Capture the cell that displays the provided text and extract its (X, Y) central coordinate. 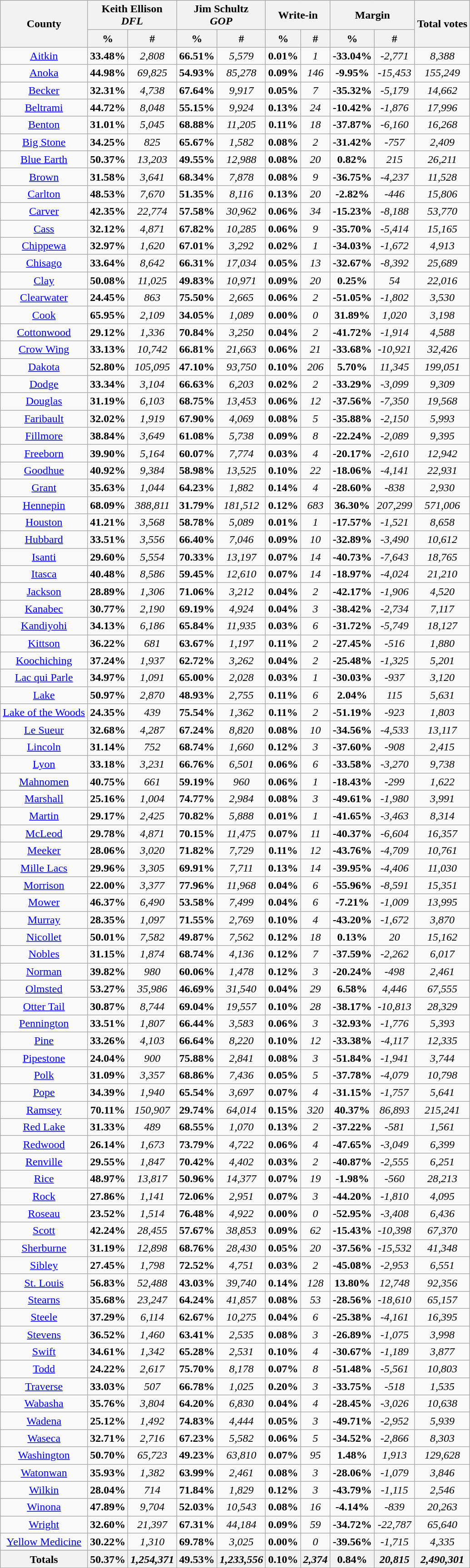
71.82% (197, 851)
52.03% (197, 1507)
29.78% (108, 833)
62.67% (197, 1317)
3,104 (153, 384)
44,184 (242, 1524)
22 (315, 470)
Lyon (44, 764)
-37.87% (352, 125)
Mower (44, 902)
1,803 (442, 712)
6,203 (242, 384)
3,250 (242, 332)
2,984 (242, 799)
61.08% (197, 436)
-446 (394, 194)
23.52% (108, 1213)
69.78% (197, 1542)
-43.20% (352, 920)
32.31% (108, 90)
8,303 (442, 1438)
Itasca (44, 574)
8,586 (153, 574)
Cottonwood (44, 332)
33.18% (108, 764)
16,395 (442, 1317)
-43.76% (352, 851)
25.16% (108, 799)
28,213 (442, 1179)
Chippewa (44, 246)
-20.24% (352, 971)
3,641 (153, 177)
22,774 (153, 211)
-37.59% (352, 954)
-4,709 (394, 851)
32.68% (108, 730)
44.72% (108, 108)
Wadena (44, 1421)
-1,810 (394, 1196)
1,020 (394, 315)
1,097 (153, 920)
3,991 (442, 799)
72.06% (197, 1196)
-34.03% (352, 246)
-41.65% (352, 816)
Mille Lacs (44, 868)
29.55% (108, 1162)
65.00% (197, 678)
1,673 (153, 1144)
Steele (44, 1317)
19,568 (442, 401)
59.45% (197, 574)
-1,776 (394, 1023)
-908 (394, 747)
Pine (44, 1040)
65.95% (108, 315)
18,127 (442, 626)
661 (153, 781)
38,853 (242, 1231)
2,951 (242, 1196)
1,089 (242, 315)
-38.17% (352, 1006)
8,820 (242, 730)
12,898 (153, 1248)
71.55% (197, 920)
29.12% (108, 332)
58.78% (197, 523)
Wilkin (44, 1490)
50.08% (108, 281)
13,203 (153, 159)
-44.20% (352, 1196)
40.75% (108, 781)
39,740 (242, 1282)
Scott (44, 1231)
13,525 (242, 470)
-15.43% (352, 1231)
70.84% (197, 332)
-32.67% (352, 263)
3,025 (242, 1542)
0.25% (352, 281)
34 (315, 211)
3,262 (242, 661)
85,278 (242, 73)
-1,115 (394, 1490)
3,649 (153, 436)
-2.82% (352, 194)
-33.38% (352, 1040)
5,888 (242, 816)
320 (315, 1110)
38.84% (108, 436)
Renville (44, 1162)
28.35% (108, 920)
68.34% (197, 177)
-5,749 (394, 626)
1,937 (153, 661)
-40.73% (352, 557)
5,641 (442, 1093)
8,178 (242, 1369)
3,870 (442, 920)
5,089 (242, 523)
5,579 (242, 56)
41,348 (442, 1248)
24 (315, 108)
Lincoln (44, 747)
1,233,556 (242, 1559)
3,305 (153, 868)
66.31% (197, 263)
206 (315, 367)
215 (394, 159)
10,543 (242, 1507)
3,998 (442, 1334)
Beltrami (44, 108)
Le Sueur (44, 730)
-839 (394, 1507)
67.90% (197, 419)
27.86% (108, 1196)
2,190 (153, 609)
Wabasha (44, 1404)
7,582 (153, 937)
25.12% (108, 1421)
53,770 (442, 211)
7,499 (242, 902)
-35.88% (352, 419)
3,357 (153, 1075)
Kandiyohi (44, 626)
1,254,371 (153, 1559)
15,165 (442, 228)
-937 (394, 678)
-33.58% (352, 764)
62.72% (197, 661)
17,034 (242, 263)
11,205 (242, 125)
-30.67% (352, 1352)
24.45% (108, 298)
24.35% (108, 712)
-1,189 (394, 1352)
3,568 (153, 523)
3,846 (442, 1473)
-3,490 (394, 540)
-22,787 (394, 1524)
-31.15% (352, 1093)
1,880 (442, 643)
50.01% (108, 937)
-3,026 (394, 1404)
Fillmore (44, 436)
-498 (394, 971)
51.35% (197, 194)
3,744 (442, 1058)
Roseau (44, 1213)
12,335 (442, 1040)
49.83% (197, 281)
33.13% (108, 350)
65,723 (153, 1455)
31.89% (352, 315)
Marshall (44, 799)
-10,398 (394, 1231)
-3,099 (394, 384)
863 (153, 298)
1.48% (352, 1455)
-4.14% (352, 1507)
66.44% (197, 1023)
Nicollet (44, 937)
30.77% (108, 609)
Kittson (44, 643)
60.06% (197, 971)
Meeker (44, 851)
10,638 (442, 1404)
-36.75% (352, 177)
11,030 (442, 868)
1,460 (153, 1334)
-581 (394, 1127)
42.24% (108, 1231)
-33.68% (352, 350)
Polk (44, 1075)
-28.56% (352, 1300)
6.58% (352, 989)
69.91% (197, 868)
32.71% (108, 1438)
70.33% (197, 557)
22,931 (442, 470)
4,136 (242, 954)
5,993 (442, 419)
9,395 (442, 436)
2,665 (242, 298)
1,874 (153, 954)
71.06% (197, 592)
-1,802 (394, 298)
5,045 (153, 125)
30.87% (108, 1006)
67.64% (197, 90)
Winona (44, 1507)
29.96% (108, 868)
66.63% (197, 384)
-49.71% (352, 1421)
Traverse (44, 1386)
-2,610 (394, 453)
-51.19% (352, 712)
-1,757 (394, 1093)
56.83% (108, 1282)
-3,270 (394, 764)
28,329 (442, 1006)
2,415 (442, 747)
68.88% (197, 125)
-28.45% (352, 1404)
-34.56% (352, 730)
9,309 (442, 384)
77.96% (197, 885)
21,210 (442, 574)
16,268 (442, 125)
Houston (44, 523)
-757 (394, 142)
3,120 (442, 678)
47.89% (108, 1507)
439 (153, 712)
-38.42% (352, 609)
5,393 (442, 1023)
1,044 (153, 488)
Total votes (442, 24)
Norman (44, 971)
66.81% (197, 350)
-1,009 (394, 902)
-35.70% (352, 228)
13,117 (442, 730)
5,631 (442, 695)
47.10% (197, 367)
13,817 (153, 1179)
6,017 (442, 954)
2,109 (153, 315)
67.23% (197, 1438)
-37.78% (352, 1075)
28.04% (108, 1490)
7,046 (242, 540)
66.40% (197, 540)
1,336 (153, 332)
3,292 (242, 246)
74.77% (197, 799)
2,425 (153, 816)
65,640 (442, 1524)
-10.42% (352, 108)
50.96% (197, 1179)
146 (315, 73)
Benton (44, 125)
Grant (44, 488)
9,738 (442, 764)
-3,049 (394, 1144)
5,939 (442, 1421)
-39.56% (352, 1542)
-7,643 (394, 557)
53.27% (108, 989)
-2,262 (394, 954)
Totals (44, 1559)
McLeod (44, 833)
6,436 (442, 1213)
63,810 (242, 1455)
-31.42% (352, 142)
Chisago (44, 263)
0.84% (352, 1559)
1,919 (153, 419)
4,520 (442, 592)
40.48% (108, 574)
66.76% (197, 764)
-5,179 (394, 90)
489 (153, 1127)
-49.61% (352, 799)
2,930 (442, 488)
2,374 (315, 1559)
4,095 (442, 1196)
28,430 (242, 1248)
7,670 (153, 194)
59 (315, 1524)
2,490,301 (442, 1559)
Morrison (44, 885)
-1,521 (394, 523)
-55.96% (352, 885)
40.37% (352, 1110)
3,530 (442, 298)
10,742 (153, 350)
1,561 (442, 1127)
Freeborn (44, 453)
4,738 (153, 90)
14,377 (242, 1179)
3,231 (153, 764)
0.20% (283, 1386)
2.04% (352, 695)
-2,953 (394, 1265)
67.31% (197, 1524)
58.98% (197, 470)
28.89% (108, 592)
-8,392 (394, 263)
35.76% (108, 1404)
-25.38% (352, 1317)
-22.24% (352, 436)
29.74% (197, 1110)
Olmsted (44, 989)
1,582 (242, 142)
25,689 (442, 263)
Red Lake (44, 1127)
752 (153, 747)
4,588 (442, 332)
55.15% (197, 108)
11,345 (394, 367)
31.79% (197, 505)
Kanabec (44, 609)
960 (242, 781)
68.75% (197, 401)
-7,350 (394, 401)
-1,079 (394, 1473)
7,562 (242, 937)
-5,414 (394, 228)
-8,591 (394, 885)
26.14% (108, 1144)
-2,555 (394, 1162)
70.15% (197, 833)
39.82% (108, 971)
6,490 (153, 902)
-518 (394, 1386)
28.06% (108, 851)
19 (315, 1179)
3,212 (242, 592)
-4,117 (394, 1040)
10,612 (442, 540)
15,162 (442, 937)
-15.23% (352, 211)
-6,604 (394, 833)
65.54% (197, 1093)
40.92% (108, 470)
32.12% (108, 228)
11,475 (242, 833)
68.09% (108, 505)
-37.22% (352, 1127)
24.22% (108, 1369)
-1,715 (394, 1542)
Lac qui Parle (44, 678)
48.97% (108, 1179)
-1,980 (394, 799)
8,048 (153, 108)
48.53% (108, 194)
1,798 (153, 1265)
1,306 (153, 592)
31.14% (108, 747)
21,397 (153, 1524)
71.84% (197, 1490)
28 (315, 1006)
11,025 (153, 281)
-1,876 (394, 108)
Blue Earth (44, 159)
52.80% (108, 367)
59.19% (197, 781)
-1,906 (394, 592)
2,546 (442, 1490)
Goodhue (44, 470)
5,582 (242, 1438)
41,857 (242, 1300)
69.19% (197, 609)
6,830 (242, 1404)
4,287 (153, 730)
7,436 (242, 1075)
32.02% (108, 419)
6,251 (442, 1162)
16,357 (442, 833)
Todd (44, 1369)
1,070 (242, 1127)
11,528 (442, 177)
10,275 (242, 1317)
68.86% (197, 1075)
Pennington (44, 1023)
12,988 (242, 159)
-30.03% (352, 678)
1,342 (153, 1352)
1,197 (242, 643)
13,453 (242, 401)
70.42% (197, 1162)
29.60% (108, 557)
2,531 (242, 1352)
23,247 (153, 1300)
7,729 (242, 851)
6,103 (153, 401)
37.24% (108, 661)
Dodge (44, 384)
Keith EllisonDFL (132, 15)
Rock (44, 1196)
1,478 (242, 971)
-20.17% (352, 453)
-25.48% (352, 661)
1,004 (153, 799)
825 (153, 142)
6,114 (153, 1317)
8,116 (242, 194)
-28.60% (352, 488)
31.15% (108, 954)
74.83% (197, 1421)
1,091 (153, 678)
33.48% (108, 56)
507 (153, 1386)
70.11% (108, 1110)
32,426 (442, 350)
43.03% (197, 1282)
1,829 (242, 1490)
1,913 (394, 1455)
18,765 (442, 557)
17,996 (442, 108)
65.84% (197, 626)
Hennepin (44, 505)
49.55% (197, 159)
9,917 (242, 90)
6,186 (153, 626)
Carver (44, 211)
Carlton (44, 194)
36.22% (108, 643)
Washington (44, 1455)
128 (315, 1282)
Clay (44, 281)
1,492 (153, 1421)
11,968 (242, 885)
-15,453 (394, 73)
-51.05% (352, 298)
-2,150 (394, 419)
14,662 (442, 90)
-35.32% (352, 90)
4,722 (242, 1144)
29 (315, 989)
-18.97% (352, 574)
32.97% (108, 246)
-34.72% (352, 1524)
42.35% (108, 211)
39.90% (108, 453)
67.01% (197, 246)
-31.72% (352, 626)
34.25% (108, 142)
-42.17% (352, 592)
10,798 (442, 1075)
-4,024 (394, 574)
5.70% (352, 367)
2,409 (442, 142)
Lake of the Woods (44, 712)
62 (315, 1231)
64.23% (197, 488)
10,285 (242, 228)
36.52% (108, 1334)
4,924 (242, 609)
52,488 (153, 1282)
1,535 (442, 1386)
Rice (44, 1179)
35.63% (108, 488)
2,870 (153, 695)
53.58% (197, 902)
67,370 (442, 1231)
2,028 (242, 678)
-5,561 (394, 1369)
-45.08% (352, 1265)
-923 (394, 712)
-6,160 (394, 125)
69,825 (153, 73)
Sibley (44, 1265)
Wright (44, 1524)
33.26% (108, 1040)
-39.95% (352, 868)
21,663 (242, 350)
65,157 (442, 1300)
4,335 (442, 1542)
75.54% (197, 712)
86,893 (394, 1110)
5,738 (242, 436)
207,299 (394, 505)
11 (315, 833)
33.34% (108, 384)
3,377 (153, 885)
65.67% (197, 142)
29.17% (108, 816)
69.04% (197, 1006)
-34.52% (352, 1438)
13 (315, 263)
11,935 (242, 626)
-2,771 (394, 56)
8,744 (153, 1006)
-4,406 (394, 868)
-43.79% (352, 1490)
-26.89% (352, 1334)
8,658 (442, 523)
2,841 (242, 1058)
Watonwan (44, 1473)
49.53% (197, 1559)
-7.21% (352, 902)
-8,188 (394, 211)
92,356 (442, 1282)
-560 (394, 1179)
-4,141 (394, 470)
Crow Wing (44, 350)
46.37% (108, 902)
44.98% (108, 73)
Aitkin (44, 56)
46.69% (197, 989)
4,103 (153, 1040)
31.01% (108, 125)
28,455 (153, 1231)
3,198 (442, 315)
34.97% (108, 678)
Faribault (44, 419)
5,164 (153, 453)
-1,941 (394, 1058)
16 (315, 1507)
199,051 (442, 367)
0.82% (352, 159)
-299 (394, 781)
34.05% (197, 315)
3,697 (242, 1093)
7,117 (442, 609)
980 (153, 971)
155,249 (442, 73)
-27.45% (352, 643)
64.20% (197, 1404)
2,755 (242, 695)
Margin (372, 15)
-838 (394, 488)
-4,079 (394, 1075)
35,986 (153, 989)
13,197 (242, 557)
-4,533 (394, 730)
Jackson (44, 592)
Stearns (44, 1300)
64.24% (197, 1300)
27.45% (108, 1265)
68.55% (197, 1127)
54 (394, 281)
2,769 (242, 920)
-2,089 (394, 436)
22,016 (442, 281)
Dakota (44, 367)
Isanti (44, 557)
129,628 (442, 1455)
4,444 (242, 1421)
67.82% (197, 228)
8,314 (442, 816)
66.64% (197, 1040)
0.15% (283, 1110)
-10,813 (394, 1006)
683 (315, 505)
24.04% (108, 1058)
65.28% (197, 1352)
67.24% (197, 730)
900 (153, 1058)
Waseca (44, 1438)
54.93% (197, 73)
-2,952 (394, 1421)
-1.98% (352, 1179)
1,362 (242, 712)
-51.84% (352, 1058)
County (44, 24)
2,716 (153, 1438)
1,807 (153, 1023)
8,388 (442, 56)
-18,610 (394, 1300)
388,811 (153, 505)
-41.72% (352, 332)
63.67% (197, 643)
4,069 (242, 419)
-3,408 (394, 1213)
1,382 (153, 1473)
681 (153, 643)
50.70% (108, 1455)
34.13% (108, 626)
3,804 (153, 1404)
68.76% (197, 1248)
34.61% (108, 1352)
30,962 (242, 211)
75.70% (197, 1369)
Mahnomen (44, 781)
6,551 (442, 1265)
75.50% (197, 298)
Martin (44, 816)
8,642 (153, 263)
49.87% (197, 937)
181,512 (242, 505)
-18.06% (352, 470)
Redwood (44, 1144)
64,014 (242, 1110)
4,751 (242, 1265)
35.68% (108, 1300)
2,617 (153, 1369)
13.80% (352, 1282)
-10,921 (394, 350)
Yellow Medicine (44, 1542)
150,907 (153, 1110)
-32.89% (352, 540)
Write-in (298, 15)
Pope (44, 1093)
-47.65% (352, 1144)
10,971 (242, 281)
72.52% (197, 1265)
41.21% (108, 523)
Otter Tail (44, 1006)
3,877 (442, 1352)
-2,734 (394, 609)
67,555 (442, 989)
-17.57% (352, 523)
75.88% (197, 1058)
1,141 (153, 1196)
Sherburne (44, 1248)
12,748 (394, 1282)
-33.75% (352, 1386)
5,201 (442, 661)
66.78% (197, 1386)
714 (153, 1490)
Cass (44, 228)
49.23% (197, 1455)
10,761 (442, 851)
1,620 (153, 246)
4,913 (442, 246)
3,020 (153, 851)
31.58% (108, 177)
19,557 (242, 1006)
-33.04% (352, 56)
-32.93% (352, 1023)
Ramsey (44, 1110)
9,384 (153, 470)
Koochiching (44, 661)
48.93% (197, 695)
5,554 (153, 557)
10,803 (442, 1369)
Stevens (44, 1334)
Hubbard (44, 540)
22.00% (108, 885)
15,351 (442, 885)
-51.48% (352, 1369)
31.33% (108, 1127)
Clearwater (44, 298)
-4,237 (394, 177)
26,211 (442, 159)
73.79% (197, 1144)
70.82% (197, 816)
53 (315, 1300)
93,750 (242, 367)
33.64% (108, 263)
66.51% (197, 56)
-516 (394, 643)
8,220 (242, 1040)
9,704 (153, 1507)
-52.95% (352, 1213)
-3,463 (394, 816)
12,942 (442, 453)
50.97% (108, 695)
32.60% (108, 1524)
215,241 (442, 1110)
Anoka (44, 73)
1,940 (153, 1093)
57.67% (197, 1231)
34.39% (108, 1093)
115 (394, 695)
1,025 (242, 1386)
-37.60% (352, 747)
33.03% (108, 1386)
37.29% (108, 1317)
15,806 (442, 194)
2,808 (153, 56)
-15,532 (394, 1248)
3,583 (242, 1023)
4,446 (394, 989)
2,535 (242, 1334)
3,556 (153, 540)
76.48% (197, 1213)
-33.29% (352, 384)
63.99% (197, 1473)
-1,325 (394, 661)
-40.37% (352, 833)
36.30% (352, 505)
7,878 (242, 177)
6,501 (242, 764)
6,399 (442, 1144)
1,847 (153, 1162)
-2,866 (394, 1438)
Murray (44, 920)
St. Louis (44, 1282)
9,924 (242, 108)
-40.87% (352, 1162)
105,095 (153, 367)
95 (315, 1455)
13,995 (442, 902)
-18.43% (352, 781)
-1,914 (394, 332)
20,815 (394, 1559)
31.09% (108, 1075)
571,006 (442, 505)
Jim SchultzGOP (221, 15)
1,882 (242, 488)
12,610 (242, 574)
-9.95% (352, 73)
57.58% (197, 211)
30.22% (108, 1542)
4,402 (242, 1162)
7,711 (242, 868)
63.41% (197, 1334)
-28.06% (352, 1473)
-1,075 (394, 1334)
31,540 (242, 989)
1,310 (153, 1542)
1,622 (442, 781)
1,514 (153, 1213)
7,774 (242, 453)
35.93% (108, 1473)
Swift (44, 1352)
60.07% (197, 453)
Becker (44, 90)
Cook (44, 315)
20,263 (442, 1507)
1,660 (242, 747)
-4,161 (394, 1317)
4,922 (242, 1213)
Nobles (44, 954)
Douglas (44, 401)
Lake (44, 695)
Pipestone (44, 1058)
21 (315, 350)
Brown (44, 177)
Big Stone (44, 142)
